Search for the cell housing the specified text and yield its [x, y] center coordinate. 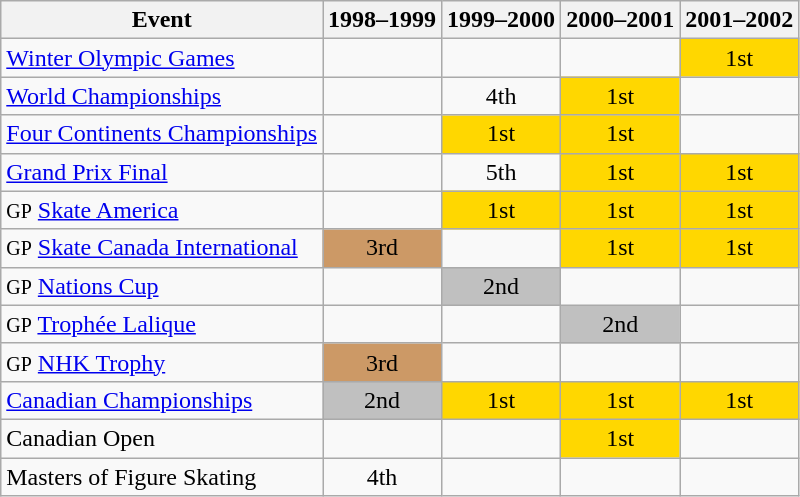
Event [162, 20]
1998–1999 [382, 20]
5th [502, 172]
Winter Olympic Games [162, 58]
Grand Prix Final [162, 172]
GP Skate America [162, 210]
2000–2001 [620, 20]
GP Nations Cup [162, 286]
GP Skate Canada International [162, 248]
Four Continents Championships [162, 134]
1999–2000 [502, 20]
2001–2002 [740, 20]
GP Trophée Lalique [162, 324]
GP NHK Trophy [162, 362]
World Championships [162, 96]
Canadian Open [162, 438]
Masters of Figure Skating [162, 477]
Canadian Championships [162, 400]
